Search for the cell housing the specified text and yield its (x, y) center coordinate. 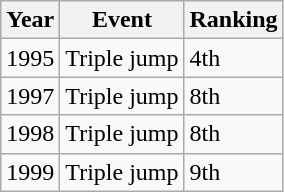
9th (234, 172)
Ranking (234, 20)
Year (30, 20)
1997 (30, 96)
1995 (30, 58)
1998 (30, 134)
Event (122, 20)
1999 (30, 172)
4th (234, 58)
